Extract the [X, Y] coordinate from the center of the cell holding the provided text.  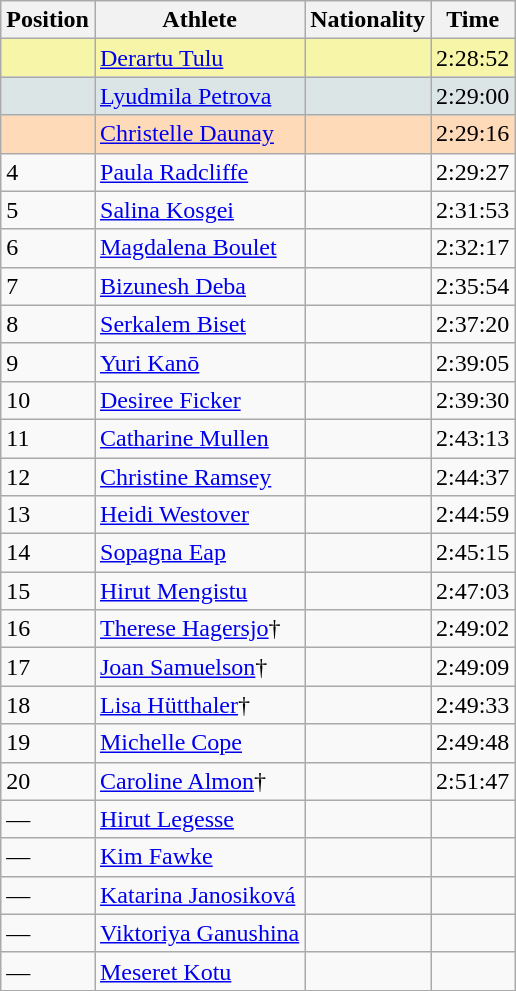
Viktoriya Ganushina [199, 933]
5 [48, 210]
Kim Fawke [199, 857]
16 [48, 629]
Christelle Daunay [199, 134]
Therese Hagersjo† [199, 629]
2:35:54 [472, 286]
Joan Samuelson† [199, 667]
2:49:48 [472, 743]
Catharine Mullen [199, 438]
2:45:15 [472, 553]
Lyudmila Petrova [199, 96]
10 [48, 400]
19 [48, 743]
Heidi Westover [199, 515]
11 [48, 438]
Hirut Legesse [199, 819]
2:49:02 [472, 629]
2:39:05 [472, 362]
7 [48, 286]
12 [48, 477]
2:49:33 [472, 705]
Katarina Janosiková [199, 895]
2:32:17 [472, 248]
Time [472, 20]
Serkalem Biset [199, 324]
Derartu Tulu [199, 58]
17 [48, 667]
8 [48, 324]
Position [48, 20]
Caroline Almon† [199, 781]
Hirut Mengistu [199, 591]
Nationality [368, 20]
Lisa Hütthaler† [199, 705]
18 [48, 705]
Michelle Cope [199, 743]
Sopagna Eap [199, 553]
2:29:16 [472, 134]
Salina Kosgei [199, 210]
Christine Ramsey [199, 477]
Magdalena Boulet [199, 248]
20 [48, 781]
9 [48, 362]
2:49:09 [472, 667]
15 [48, 591]
2:44:59 [472, 515]
2:31:53 [472, 210]
2:29:00 [472, 96]
2:43:13 [472, 438]
4 [48, 172]
2:28:52 [472, 58]
2:47:03 [472, 591]
Desiree Ficker [199, 400]
Bizunesh Deba [199, 286]
2:39:30 [472, 400]
2:44:37 [472, 477]
2:51:47 [472, 781]
2:29:27 [472, 172]
Paula Radcliffe [199, 172]
6 [48, 248]
13 [48, 515]
Yuri Kanō [199, 362]
Meseret Kotu [199, 971]
Athlete [199, 20]
14 [48, 553]
2:37:20 [472, 324]
